Return [X, Y] of the center of cell containing provided text 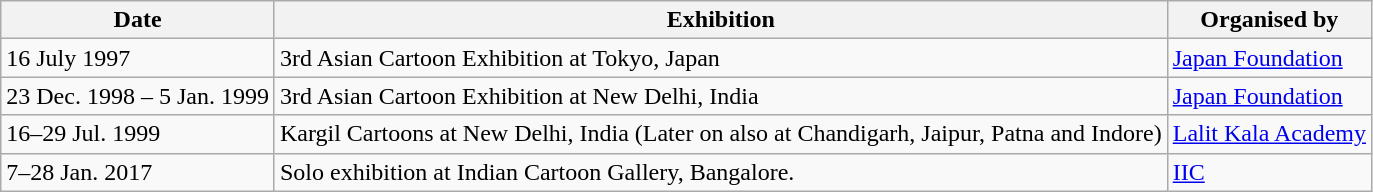
3rd Asian Cartoon Exhibition at Tokyo, Japan [720, 58]
23 Dec. 1998 – 5 Jan. 1999 [138, 96]
Exhibition [720, 20]
16 July 1997 [138, 58]
Organised by [1269, 20]
IIC [1269, 172]
Solo exhibition at Indian Cartoon Gallery, Bangalore. [720, 172]
Kargil Cartoons at New Delhi, India (Later on also at Chandigarh, Jaipur, Patna and Indore) [720, 134]
3rd Asian Cartoon Exhibition at New Delhi, India [720, 96]
Lalit Kala Academy [1269, 134]
Date [138, 20]
7–28 Jan. 2017 [138, 172]
16–29 Jul. 1999 [138, 134]
